For the text-containing cell, return its midpoint in (X, Y) coordinate format. 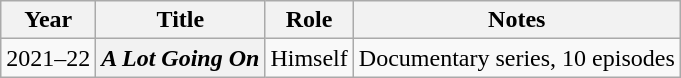
Himself (309, 58)
Title (180, 20)
Year (48, 20)
Documentary series, 10 episodes (516, 58)
Notes (516, 20)
2021–22 (48, 58)
Role (309, 20)
A Lot Going On (180, 58)
